Detect which cell encompasses the target text, then output its (x, y) center coordinate. 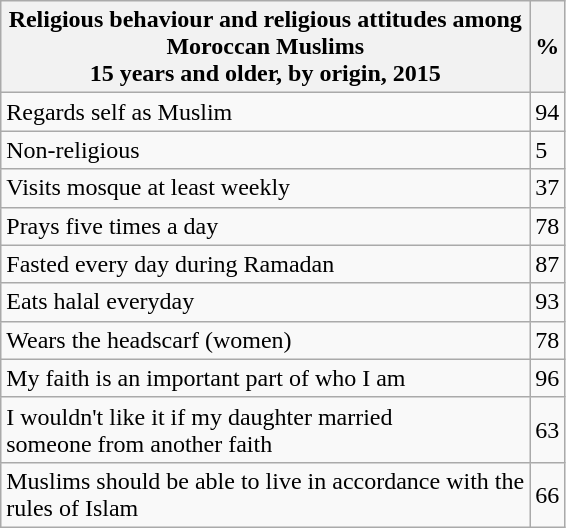
Muslims should be able to live in accordance with therules of Islam (266, 494)
Fasted every day during Ramadan (266, 264)
94 (548, 112)
I wouldn't like it if my daughter marriedsomeone from another faith (266, 430)
Non-religious (266, 150)
5 (548, 150)
Visits mosque at least weekly (266, 188)
93 (548, 302)
63 (548, 430)
Eats halal everyday (266, 302)
66 (548, 494)
Regards self as Muslim (266, 112)
Prays five times a day (266, 226)
96 (548, 378)
Religious behaviour and religious attitudes amongMoroccan Muslims15 years and older, by origin, 2015 (266, 47)
Wears the headscarf (women) (266, 340)
% (548, 47)
87 (548, 264)
37 (548, 188)
My faith is an important part of who I am (266, 378)
